Capture the cell that displays the provided text and extract its (X, Y) central coordinate. 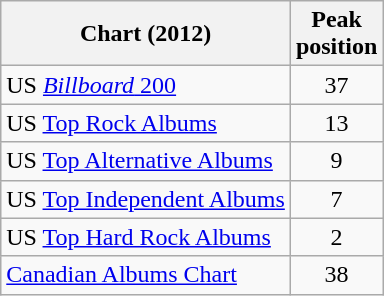
US Top Rock Albums (146, 123)
Chart (2012) (146, 34)
US Top Independent Albums (146, 199)
7 (336, 199)
2 (336, 237)
Canadian Albums Chart (146, 275)
Peakposition (336, 34)
13 (336, 123)
US Billboard 200 (146, 85)
US Top Alternative Albums (146, 161)
US Top Hard Rock Albums (146, 237)
37 (336, 85)
38 (336, 275)
9 (336, 161)
